Extract the [x, y] coordinate from the center of the cell holding the provided text.  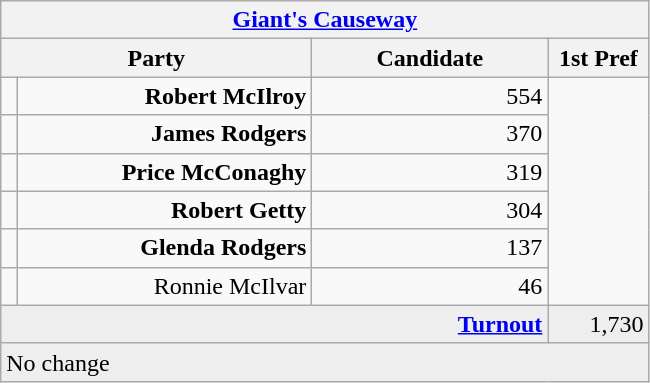
370 [430, 134]
46 [430, 286]
1,730 [598, 324]
Price McConaghy [164, 172]
Giant's Causeway [325, 20]
Robert Getty [164, 210]
No change [325, 362]
319 [430, 172]
1st Pref [598, 58]
554 [430, 96]
Party [156, 58]
137 [430, 248]
Robert McIlroy [164, 96]
304 [430, 210]
Ronnie McIlvar [164, 286]
James Rodgers [164, 134]
Turnout [274, 324]
Glenda Rodgers [164, 248]
Candidate [430, 58]
